Locate the cell with the specified text and output its [x, y] center coordinate. 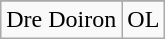
Dre Doiron [62, 20]
OL [144, 20]
